Scan for the cell matching the given text and deliver its [x, y] coordinate at center. 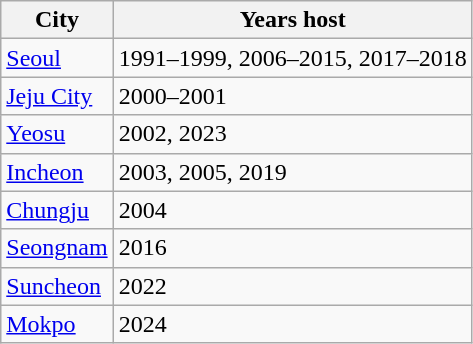
Seoul [57, 58]
2004 [292, 210]
2022 [292, 286]
Seongnam [57, 248]
2024 [292, 324]
Yeosu [57, 134]
2000–2001 [292, 96]
City [57, 20]
2003, 2005, 2019 [292, 172]
2002, 2023 [292, 134]
Jeju City [57, 96]
Suncheon [57, 286]
1991–1999, 2006–2015, 2017–2018 [292, 58]
2016 [292, 248]
Incheon [57, 172]
Mokpo [57, 324]
Chungju [57, 210]
Years host [292, 20]
